Return [x, y] of the center of cell containing provided text 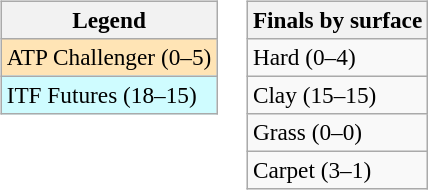
Legend [108, 20]
Carpet (3–1) [337, 171]
Finals by surface [337, 20]
Clay (15–15) [337, 95]
ATP Challenger (0–5) [108, 57]
Hard (0–4) [337, 57]
Grass (0–0) [337, 133]
ITF Futures (18–15) [108, 95]
